Output the [x, y] coordinate of the center of the cell containing the given text.  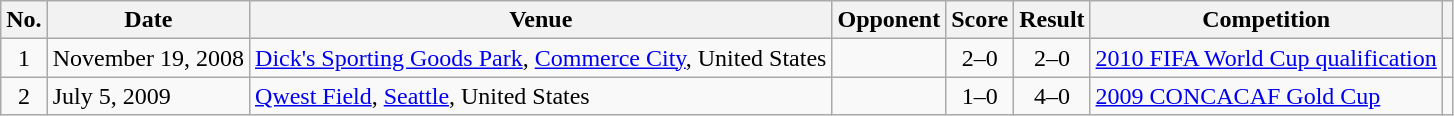
2 [24, 96]
No. [24, 20]
Competition [1266, 20]
July 5, 2009 [148, 96]
1 [24, 58]
2010 FIFA World Cup qualification [1266, 58]
4–0 [1052, 96]
1–0 [980, 96]
Score [980, 20]
Opponent [889, 20]
Dick's Sporting Goods Park, Commerce City, United States [541, 58]
Result [1052, 20]
November 19, 2008 [148, 58]
Date [148, 20]
2009 CONCACAF Gold Cup [1266, 96]
Venue [541, 20]
Qwest Field, Seattle, United States [541, 96]
